Locate the cell with the specified text and output its (x, y) center coordinate. 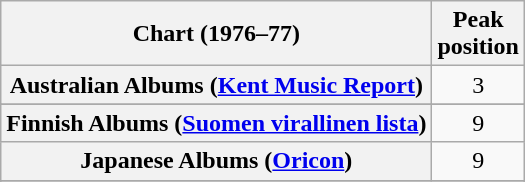
Peakposition (478, 34)
3 (478, 85)
Chart (1976–77) (216, 34)
Australian Albums (Kent Music Report) (216, 85)
Japanese Albums (Oricon) (216, 161)
Finnish Albums (Suomen virallinen lista) (216, 123)
